Search for the cell housing the specified text and yield its [x, y] center coordinate. 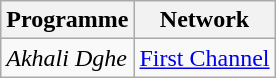
Programme [68, 20]
First Channel [204, 58]
Network [204, 20]
Akhali Dghe [68, 58]
